Detect which cell encompasses the target text, then output its [X, Y] center coordinate. 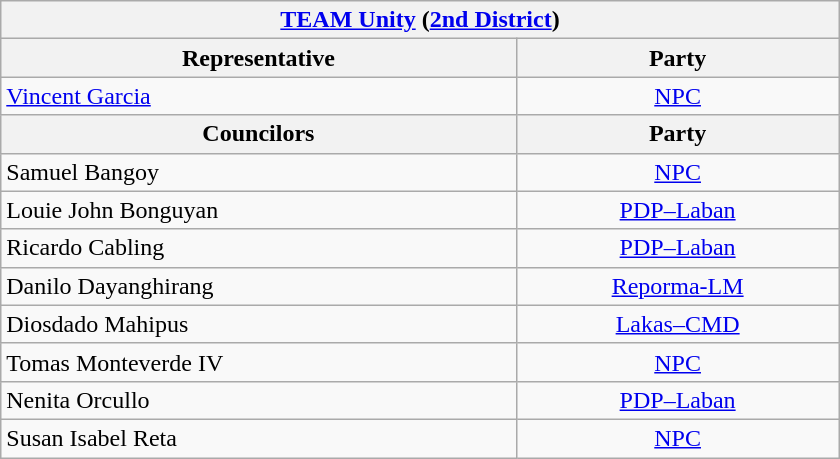
Louie John Bonguyan [258, 210]
Reporma-LM [678, 286]
Representative [258, 58]
Danilo Dayanghirang [258, 286]
Samuel Bangoy [258, 172]
Tomas Monteverde IV [258, 362]
TEAM Unity (2nd District) [420, 20]
Vincent Garcia [258, 96]
Ricardo Cabling [258, 248]
Susan Isabel Reta [258, 438]
Diosdado Mahipus [258, 324]
Councilors [258, 134]
Nenita Orcullo [258, 400]
Lakas–CMD [678, 324]
